Scan for the cell matching the given text and deliver its (X, Y) coordinate at center. 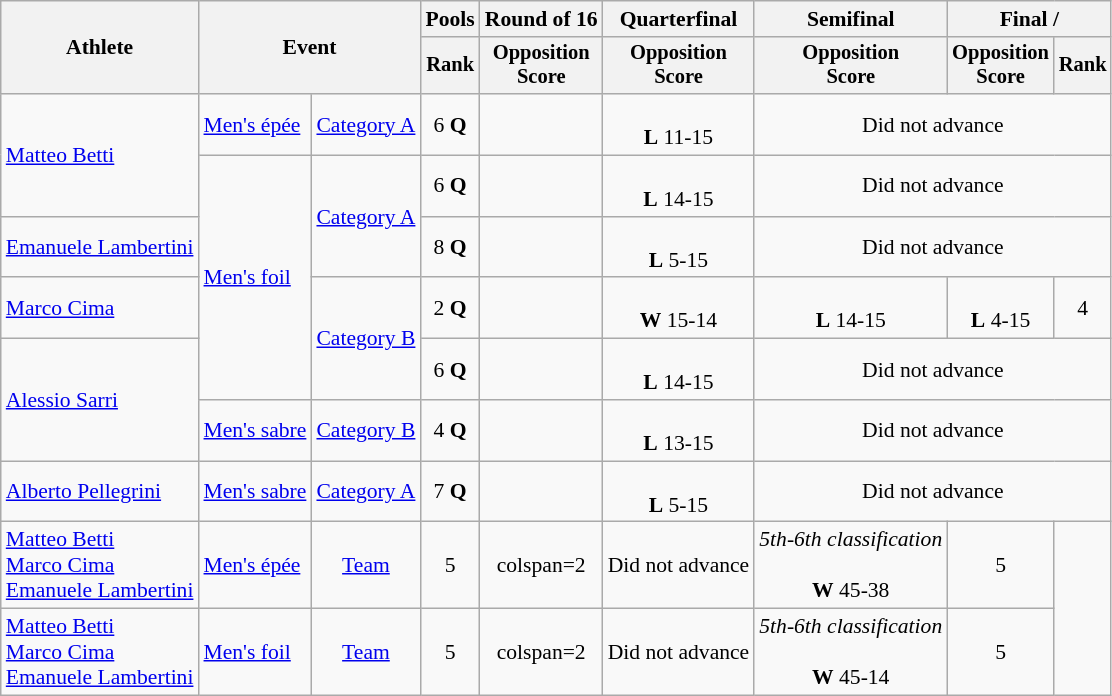
Athlete (100, 48)
Alessio Sarri (100, 400)
L 11-15 (679, 124)
W 15-14 (679, 308)
Event (309, 48)
Final / (1029, 19)
Quarterfinal (679, 19)
L 13-15 (679, 430)
8 Q (450, 248)
Alberto Pellegrini (100, 492)
Emanuele Lambertini (100, 248)
7 Q (450, 492)
L 4-15 (1000, 308)
5th-6th classification W 45-14 (850, 652)
4 (1083, 308)
5th-6th classification W 45-38 (850, 566)
Marco Cima (100, 308)
4 Q (450, 430)
Matteo Betti (100, 155)
Semifinal (850, 19)
Round of 16 (542, 19)
2 Q (450, 308)
Pools (450, 19)
